For the text-containing cell, return its midpoint in (X, Y) coordinate format. 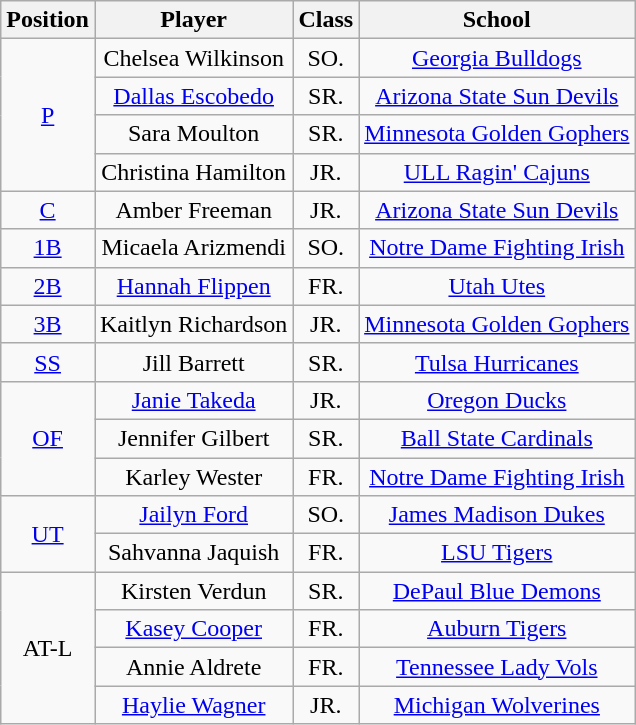
ULL Ragin' Cajuns (497, 172)
Amber Freeman (193, 210)
UT (48, 534)
Tulsa Hurricanes (497, 362)
LSU Tigers (497, 553)
Georgia Bulldogs (497, 58)
Auburn Tigers (497, 629)
3B (48, 324)
Position (48, 20)
AT-L (48, 648)
School (497, 20)
Player (193, 20)
Kasey Cooper (193, 629)
Kaitlyn Richardson (193, 324)
Oregon Ducks (497, 400)
Jennifer Gilbert (193, 438)
Annie Aldrete (193, 667)
Tennessee Lady Vols (497, 667)
Haylie Wagner (193, 705)
Michigan Wolverines (497, 705)
Dallas Escobedo (193, 96)
Jailyn Ford (193, 515)
OF (48, 438)
James Madison Dukes (497, 515)
C (48, 210)
Micaela Arizmendi (193, 248)
Chelsea Wilkinson (193, 58)
Christina Hamilton (193, 172)
SS (48, 362)
Class (326, 20)
2B (48, 286)
Kirsten Verdun (193, 591)
Utah Utes (497, 286)
1B (48, 248)
Hannah Flippen (193, 286)
Janie Takeda (193, 400)
Karley Wester (193, 477)
Ball State Cardinals (497, 438)
Jill Barrett (193, 362)
Sara Moulton (193, 134)
Sahvanna Jaquish (193, 553)
DePaul Blue Demons (497, 591)
P (48, 115)
